Provide the (X, Y) coordinate of the cell's center where the given text is located.  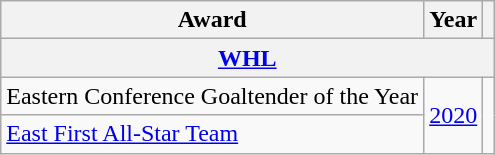
Award (212, 20)
2020 (454, 115)
East First All-Star Team (212, 134)
Year (454, 20)
Eastern Conference Goaltender of the Year (212, 96)
WHL (248, 58)
